Output the [x, y] coordinate of the center of the cell containing the given text.  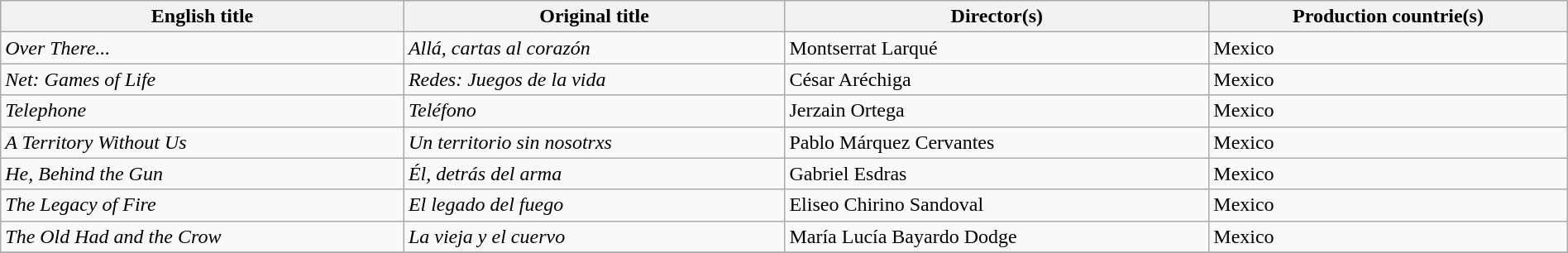
Director(s) [997, 17]
Eliseo Chirino Sandoval [997, 205]
Teléfono [594, 111]
Redes: Juegos de la vida [594, 79]
María Lucía Bayardo Dodge [997, 236]
Production countrie(s) [1388, 17]
El legado del fuego [594, 205]
The Old Had and the Crow [203, 236]
Telephone [203, 111]
Un territorio sin nosotrxs [594, 142]
Jerzain Ortega [997, 111]
He, Behind the Gun [203, 174]
Él, detrás del arma [594, 174]
Pablo Márquez Cervantes [997, 142]
Allá, cartas al corazón [594, 48]
English title [203, 17]
Over There... [203, 48]
Montserrat Larqué [997, 48]
The Legacy of Fire [203, 205]
Original title [594, 17]
Net: Games of Life [203, 79]
César Aréchiga [997, 79]
A Territory Without Us [203, 142]
La vieja y el cuervo [594, 236]
Gabriel Esdras [997, 174]
